For the text-containing cell, return its midpoint in (x, y) coordinate format. 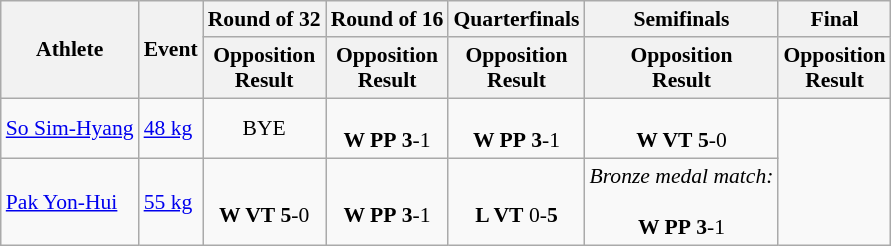
Semifinals (682, 19)
Event (171, 50)
Pak Yon-Hui (70, 202)
L VT 0-5 (516, 202)
Final (834, 19)
48 kg (171, 128)
55 kg (171, 202)
Athlete (70, 50)
Round of 16 (388, 19)
So Sim-Hyang (70, 128)
Round of 32 (264, 19)
Quarterfinals (516, 19)
Bronze medal match:W PP 3-1 (682, 202)
BYE (264, 128)
